Find where the given text appears and provide that cell's center as (X, Y) coordinate. 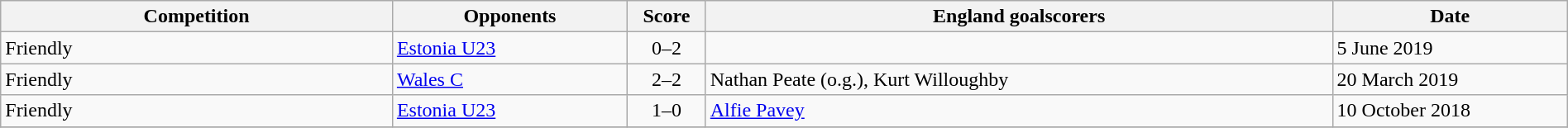
Date (1450, 17)
1–0 (667, 111)
0–2 (667, 48)
2–2 (667, 79)
Nathan Peate (o.g.), Kurt Willoughby (1019, 79)
5 June 2019 (1450, 48)
Competition (197, 17)
20 March 2019 (1450, 79)
10 October 2018 (1450, 111)
Wales C (509, 79)
Score (667, 17)
Opponents (509, 17)
England goalscorers (1019, 17)
Alfie Pavey (1019, 111)
